Return the [X, Y] coordinate for the center point of the cell that contains the specified text.  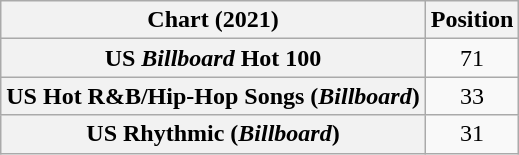
US Billboard Hot 100 [213, 58]
33 [472, 96]
31 [472, 134]
US Hot R&B/Hip-Hop Songs (Billboard) [213, 96]
US Rhythmic (Billboard) [213, 134]
71 [472, 58]
Position [472, 20]
Chart (2021) [213, 20]
